Return the [X, Y] coordinate for the center point of the cell that contains the specified text.  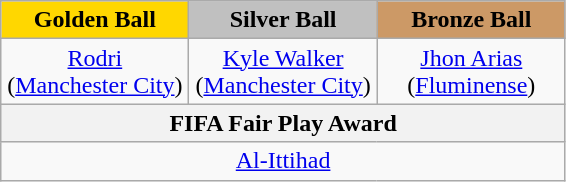
FIFA Fair Play Award [284, 123]
Kyle Walker(Manchester City) [283, 72]
Al-Ittihad [284, 161]
Silver Ball [283, 20]
Golden Ball [95, 20]
Rodri(Manchester City) [95, 72]
Bronze Ball [471, 20]
Jhon Arias(Fluminense) [471, 72]
